Provide the [x, y] coordinate of the cell's center where the given text is located.  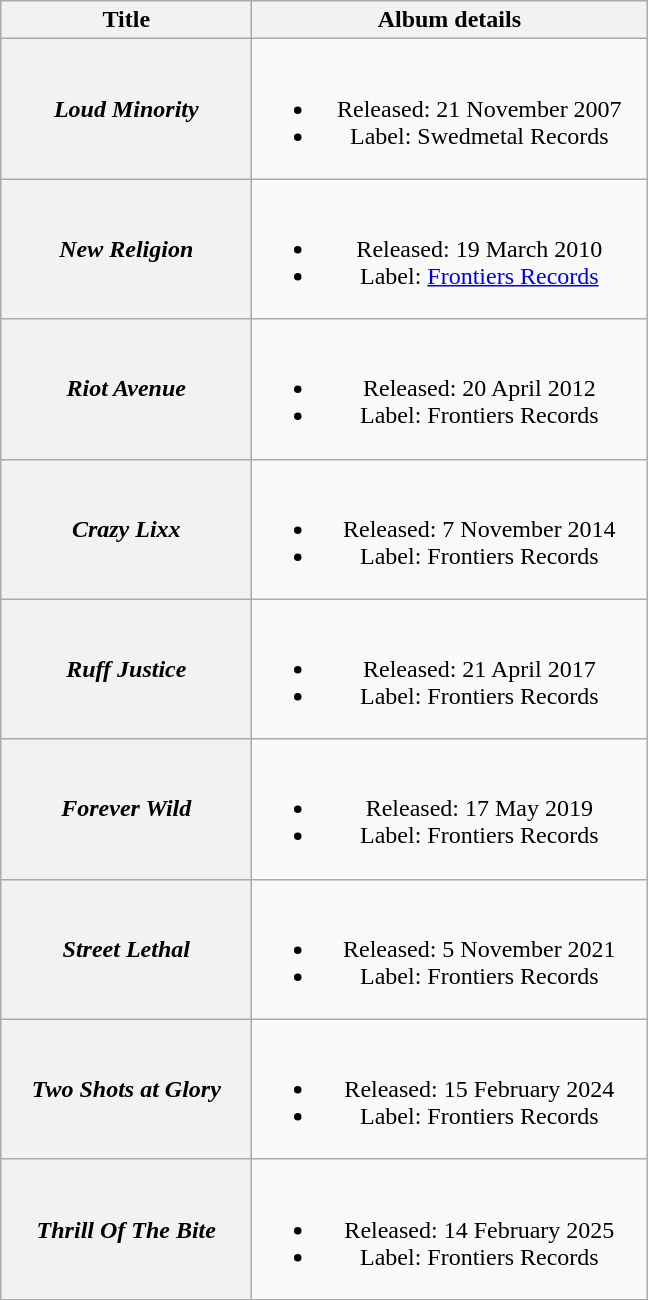
Crazy Lixx [126, 529]
Released: 21 April 2017Label: Frontiers Records [450, 669]
Released: 15 February 2024Label: Frontiers Records [450, 1089]
Thrill Of The Bite [126, 1229]
Album details [450, 20]
Released: 19 March 2010Label: Frontiers Records [450, 249]
Released: 5 November 2021Label: Frontiers Records [450, 949]
Ruff Justice [126, 669]
Two Shots at Glory [126, 1089]
Title [126, 20]
Released: 17 May 2019Label: Frontiers Records [450, 809]
New Religion [126, 249]
Released: 21 November 2007Label: Swedmetal Records [450, 109]
Street Lethal [126, 949]
Released: 20 April 2012Label: Frontiers Records [450, 389]
Loud Minority [126, 109]
Released: 14 February 2025Label: Frontiers Records [450, 1229]
Forever Wild [126, 809]
Riot Avenue [126, 389]
Released: 7 November 2014Label: Frontiers Records [450, 529]
